Return the (x, y) coordinate for the center point of the cell that contains the specified text.  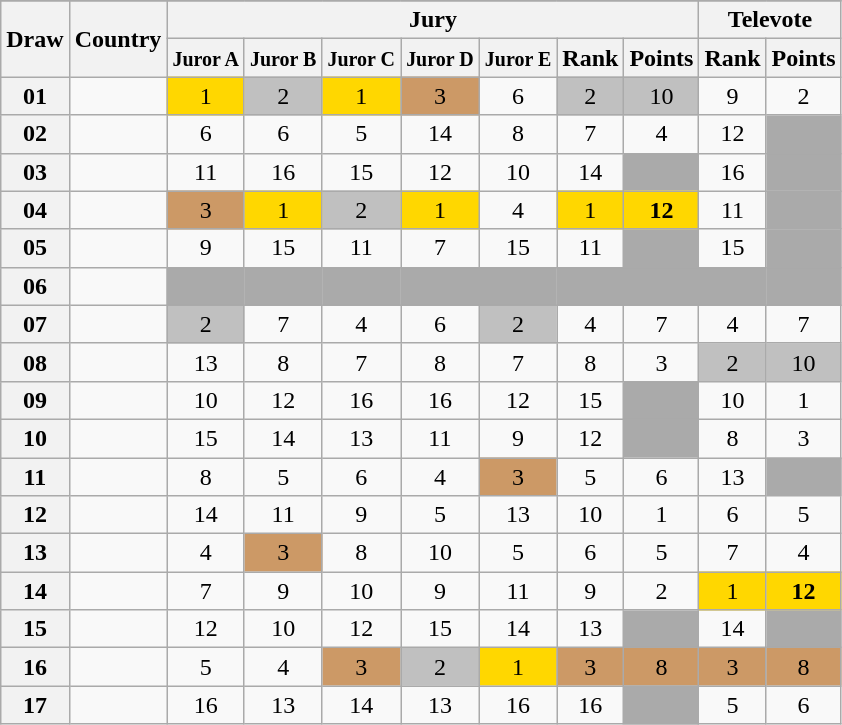
08 (35, 362)
Juror B (283, 58)
Juror A (206, 58)
09 (35, 400)
02 (35, 134)
Juror C (362, 58)
05 (35, 248)
Jury (433, 20)
Juror D (440, 58)
Country (118, 39)
17 (35, 705)
Juror E (518, 58)
04 (35, 210)
03 (35, 172)
Draw (35, 39)
07 (35, 324)
01 (35, 96)
06 (35, 286)
Televote (770, 20)
